Capture the cell that displays the provided text and extract its [x, y] central coordinate. 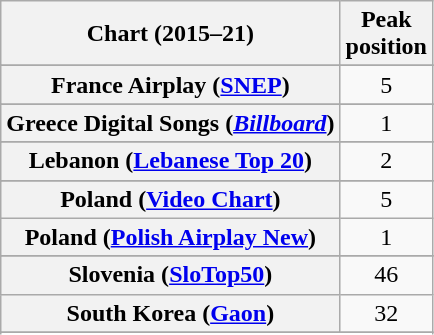
Peakposition [386, 34]
Poland (Video Chart) [170, 199]
46 [386, 275]
Poland (Polish Airplay New) [170, 237]
France Airplay (SNEP) [170, 85]
Slovenia (SloTop50) [170, 275]
Greece Digital Songs (Billboard) [170, 123]
32 [386, 313]
Chart (2015–21) [170, 34]
2 [386, 161]
South Korea (Gaon) [170, 313]
Lebanon (Lebanese Top 20) [170, 161]
